Pinpoint the cell where the given text exists, returning its [X, Y] midpoint coordinate. 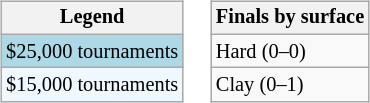
Finals by surface [290, 18]
Hard (0–0) [290, 51]
Legend [92, 18]
Clay (0–1) [290, 85]
$15,000 tournaments [92, 85]
$25,000 tournaments [92, 51]
